Search for the cell housing the specified text and yield its [x, y] center coordinate. 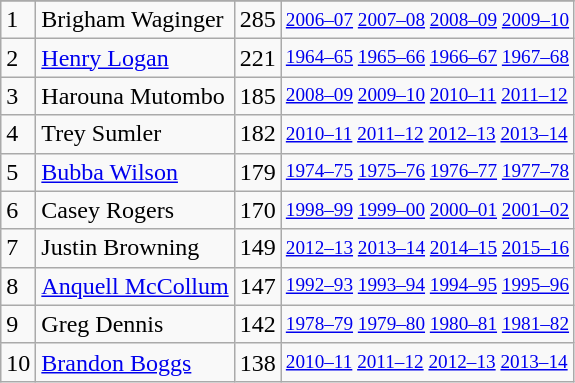
1974–75 1975–76 1976–77 1977–78 [427, 172]
Trey Sumler [135, 134]
4 [18, 134]
10 [18, 362]
1998–99 1999–00 2000–01 2001–02 [427, 210]
Brigham Waginger [135, 20]
9 [18, 324]
147 [258, 286]
3 [18, 96]
7 [18, 248]
1978–79 1979–80 1980–81 1981–82 [427, 324]
142 [258, 324]
221 [258, 58]
Greg Dennis [135, 324]
170 [258, 210]
1 [18, 20]
Anquell McCollum [135, 286]
285 [258, 20]
1964–65 1965–66 1966–67 1967–68 [427, 58]
2 [18, 58]
1992–93 1993–94 1994–95 1995–96 [427, 286]
Brandon Boggs [135, 362]
179 [258, 172]
Harouna Mutombo [135, 96]
Justin Browning [135, 248]
138 [258, 362]
2008–09 2009–10 2010–11 2011–12 [427, 96]
Henry Logan [135, 58]
8 [18, 286]
5 [18, 172]
2012–13 2013–14 2014–15 2015–16 [427, 248]
6 [18, 210]
182 [258, 134]
Bubba Wilson [135, 172]
Casey Rogers [135, 210]
2006–07 2007–08 2008–09 2009–10 [427, 20]
185 [258, 96]
149 [258, 248]
